Pinpoint the cell where the given text exists, returning its [x, y] midpoint coordinate. 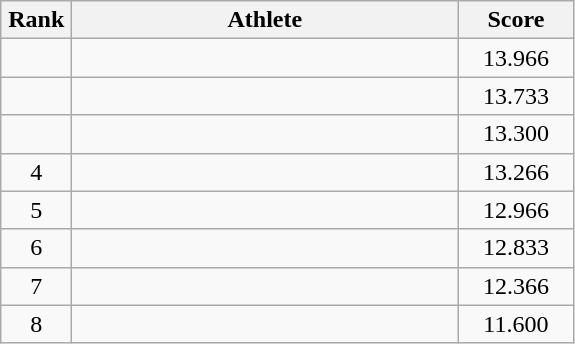
12.833 [516, 248]
Rank [36, 20]
Athlete [265, 20]
7 [36, 286]
8 [36, 324]
Score [516, 20]
5 [36, 210]
11.600 [516, 324]
12.366 [516, 286]
13.266 [516, 172]
4 [36, 172]
13.966 [516, 58]
13.733 [516, 96]
13.300 [516, 134]
12.966 [516, 210]
6 [36, 248]
